Locate the cell with the specified text and output its [x, y] center coordinate. 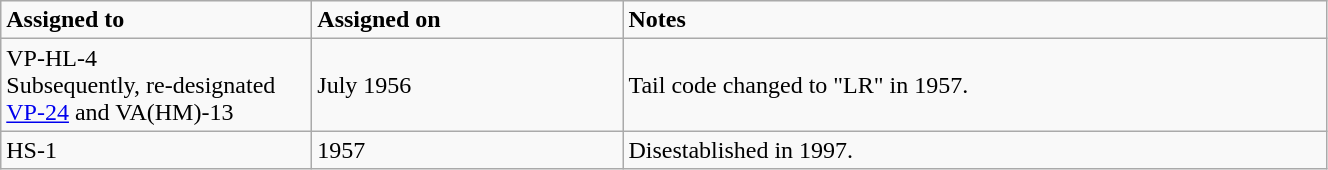
Disestablished in 1997. [975, 150]
HS-1 [156, 150]
VP-HL-4Subsequently, re-designated VP-24 and VA(HM)-13 [156, 85]
July 1956 [468, 85]
Tail code changed to "LR" in 1957. [975, 85]
Assigned on [468, 20]
Assigned to [156, 20]
1957 [468, 150]
Notes [975, 20]
